Find where the given text appears and provide that cell's center as [x, y] coordinate. 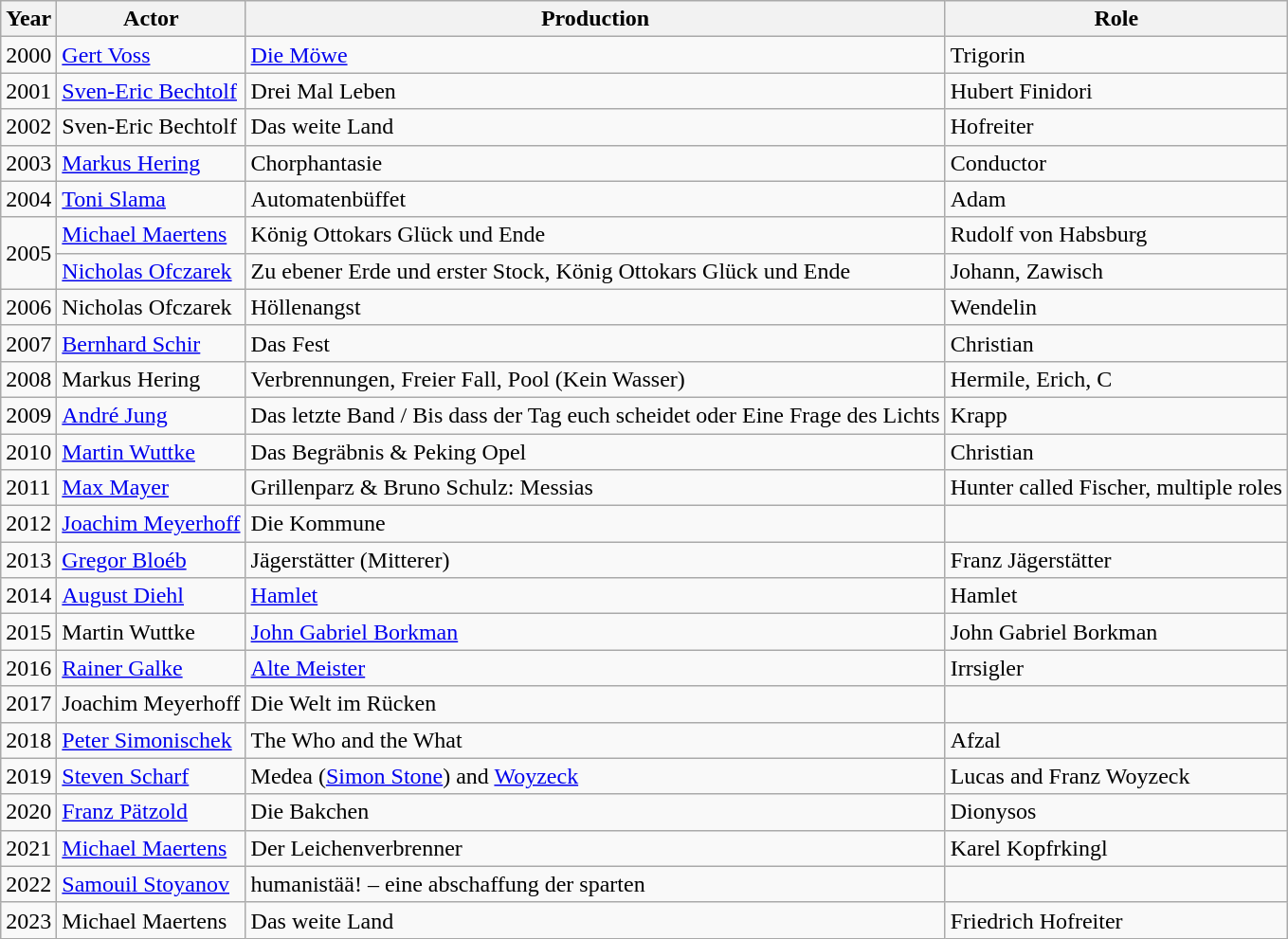
Trigorin [1116, 55]
Die Möwe [595, 55]
2002 [28, 127]
Automatenbüffet [595, 199]
Chorphantasie [595, 163]
Toni Slama [152, 199]
Hunter called Fischer, multiple roles [1116, 488]
Year [28, 19]
Grillenparz & Bruno Schulz: Messias [595, 488]
Die Welt im Rücken [595, 704]
Johann, Zawisch [1116, 271]
2005 [28, 253]
2000 [28, 55]
Franz Jägerstätter [1116, 560]
Production [595, 19]
Das Begräbnis & Peking Opel [595, 452]
2008 [28, 379]
Gert Voss [152, 55]
2015 [28, 632]
Wendelin [1116, 307]
Alte Meister [595, 668]
2016 [28, 668]
Max Mayer [152, 488]
2019 [28, 776]
Role [1116, 19]
Irrsigler [1116, 668]
Lucas and Franz Woyzeck [1116, 776]
Das Fest [595, 343]
Zu ebener Erde und erster Stock, König Ottokars Glück und Ende [595, 271]
Hofreiter [1116, 127]
2001 [28, 91]
Verbrennungen, Freier Fall, Pool (Kein Wasser) [595, 379]
2004 [28, 199]
Actor [152, 19]
August Diehl [152, 596]
2013 [28, 560]
Steven Scharf [152, 776]
2012 [28, 524]
André Jung [152, 415]
Hermile, Erich, C [1116, 379]
Die Bakchen [595, 812]
2021 [28, 848]
2003 [28, 163]
Friedrich Hofreiter [1116, 920]
Die Kommune [595, 524]
Conductor [1116, 163]
2009 [28, 415]
Peter Simonischek [152, 740]
2010 [28, 452]
Rainer Galke [152, 668]
2018 [28, 740]
Drei Mal Leben [595, 91]
Rudolf von Habsburg [1116, 235]
2014 [28, 596]
2022 [28, 884]
Samouil Stoyanov [152, 884]
Franz Pätzold [152, 812]
Hubert Finidori [1116, 91]
Medea (Simon Stone) and Woyzeck [595, 776]
Das letzte Band / Bis dass der Tag euch scheidet oder Eine Frage des Lichts [595, 415]
Krapp [1116, 415]
humanistää! – eine abschaffung der sparten [595, 884]
Jägerstätter (Mitterer) [595, 560]
Bernhard Schir [152, 343]
2011 [28, 488]
2017 [28, 704]
Afzal [1116, 740]
Adam [1116, 199]
2023 [28, 920]
Gregor Bloéb [152, 560]
Höllenangst [595, 307]
Dionysos [1116, 812]
Der Leichenverbrenner [595, 848]
2006 [28, 307]
Karel Kopfrkingl [1116, 848]
The Who and the What [595, 740]
König Ottokars Glück und Ende [595, 235]
2007 [28, 343]
2020 [28, 812]
